Capture the cell that displays the provided text and extract its [x, y] central coordinate. 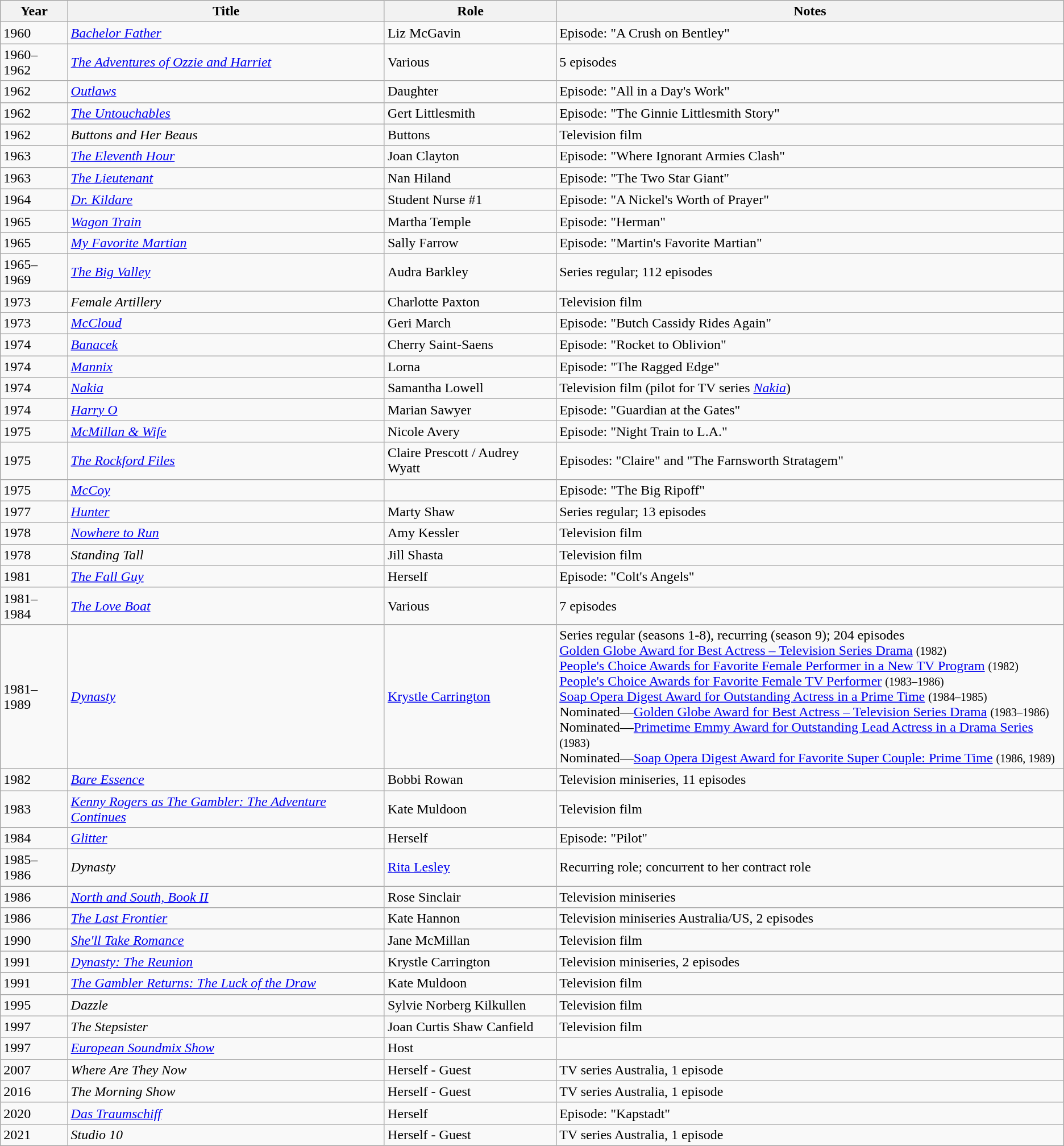
Dazzle [226, 1005]
The Gambler Returns: The Luck of the Draw [226, 983]
1982 [34, 779]
1981–1984 [34, 606]
Charlotte Paxton [470, 302]
1985–1986 [34, 867]
McCoy [226, 490]
Buttons [470, 135]
Banacek [226, 345]
2016 [34, 1091]
1983 [34, 808]
Daughter [470, 92]
1981–1989 [34, 696]
Nowhere to Run [226, 533]
The Big Valley [226, 272]
1960–1962 [34, 63]
Outlaws [226, 92]
Joan Clayton [470, 156]
Martha Temple [470, 221]
Year [34, 11]
Episode: "All in a Day's Work" [811, 92]
Gert Littlesmith [470, 113]
Title [226, 11]
Series regular; 13 episodes [811, 512]
Where Are They Now [226, 1070]
Studio 10 [226, 1135]
Sally Farrow [470, 243]
Television miniseries, 11 episodes [811, 779]
Cherry Saint-Saens [470, 345]
Buttons and Her Beaus [226, 135]
Episode: "The Ginnie Littlesmith Story" [811, 113]
Harry O [226, 410]
1960 [34, 33]
7 episodes [811, 606]
1977 [34, 512]
Hunter [226, 512]
The Eleventh Hour [226, 156]
Episode: "Colt's Angels" [811, 576]
Lorna [470, 367]
Marian Sawyer [470, 410]
Bobbi Rowan [470, 779]
Rose Sinclair [470, 897]
Episode: "Butch Cassidy Rides Again" [811, 323]
Episode: "The Big Ripoff" [811, 490]
Recurring role; concurrent to her contract role [811, 867]
Episode: "Pilot" [811, 838]
Episode: "Herman" [811, 221]
Das Traumschiff [226, 1113]
Rita Lesley [470, 867]
Marty Shaw [470, 512]
North and South, Book II [226, 897]
Geri March [470, 323]
Jane McMillan [470, 940]
She'll Take Romance [226, 940]
Audra Barkley [470, 272]
Nicole Avery [470, 431]
5 episodes [811, 63]
Amy Kessler [470, 533]
Standing Tall [226, 555]
Role [470, 11]
McMillan & Wife [226, 431]
The Last Frontier [226, 919]
Episode: "A Crush on Bentley" [811, 33]
Episode: "The Ragged Edge" [811, 367]
1984 [34, 838]
Series regular; 112 episodes [811, 272]
Claire Prescott / Audrey Wyatt [470, 460]
1964 [34, 200]
1981 [34, 576]
Glitter [226, 838]
Dr. Kildare [226, 200]
The Untouchables [226, 113]
Television miniseries, 2 episodes [811, 962]
1990 [34, 940]
Bare Essence [226, 779]
Episode: "Night Train to L.A." [811, 431]
Episode: "Rocket to Oblivion" [811, 345]
Nan Hiland [470, 178]
The Rockford Files [226, 460]
The Stepsister [226, 1027]
The Adventures of Ozzie and Harriet [226, 63]
2020 [34, 1113]
Notes [811, 11]
Wagon Train [226, 221]
Sylvie Norberg Kilkullen [470, 1005]
Student Nurse #1 [470, 200]
Episode: "The Two Star Giant" [811, 178]
The Morning Show [226, 1091]
1995 [34, 1005]
Television film (pilot for TV series Nakia) [811, 388]
Television miniseries Australia/US, 2 episodes [811, 919]
Samantha Lowell [470, 388]
The Lieutenant [226, 178]
Mannix [226, 367]
Liz McGavin [470, 33]
The Love Boat [226, 606]
McCloud [226, 323]
Episode: "Martin's Favorite Martian" [811, 243]
Nakia [226, 388]
Kate Hannon [470, 919]
Episode: "Kapstadt" [811, 1113]
Host [470, 1048]
Episodes: "Claire" and "The Farnsworth Stratagem" [811, 460]
Kenny Rogers as The Gambler: The Adventure Continues [226, 808]
Episode: "Guardian at the Gates" [811, 410]
Episode: "Where Ignorant Armies Clash" [811, 156]
1965–1969 [34, 272]
2007 [34, 1070]
Bachelor Father [226, 33]
My Favorite Martian [226, 243]
Joan Curtis Shaw Canfield [470, 1027]
2021 [34, 1135]
Episode: "A Nickel's Worth of Prayer" [811, 200]
Dynasty: The Reunion [226, 962]
Jill Shasta [470, 555]
Female Artillery [226, 302]
Television miniseries [811, 897]
European Soundmix Show [226, 1048]
The Fall Guy [226, 576]
